Identify which cell holds the provided text, then report its [X, Y] central coordinate. 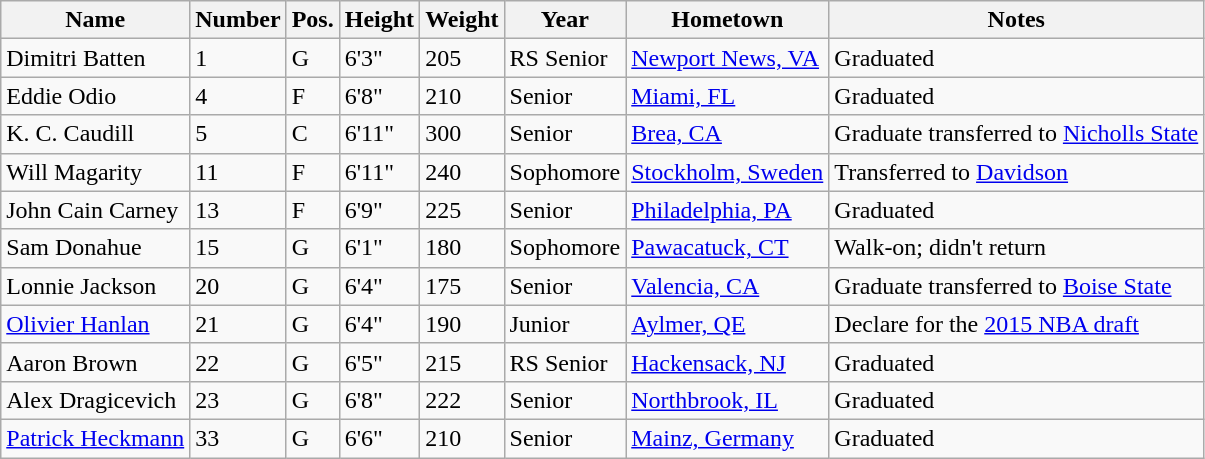
5 [238, 134]
Graduate transferred to Boise State [1016, 286]
Aaron Brown [96, 362]
Declare for the 2015 NBA draft [1016, 324]
Year [565, 20]
Eddie Odio [96, 96]
13 [238, 210]
20 [238, 286]
Brea, CA [728, 134]
Hackensack, NJ [728, 362]
180 [462, 248]
190 [462, 324]
Pawacatuck, CT [728, 248]
C [312, 134]
225 [462, 210]
Patrick Heckmann [96, 438]
21 [238, 324]
1 [238, 58]
John Cain Carney [96, 210]
Aylmer, QE [728, 324]
Will Magarity [96, 172]
Philadelphia, PA [728, 210]
Stockholm, Sweden [728, 172]
Mainz, Germany [728, 438]
Olivier Hanlan [96, 324]
23 [238, 400]
300 [462, 134]
Miami, FL [728, 96]
240 [462, 172]
Lonnie Jackson [96, 286]
6'6" [379, 438]
Walk-on; didn't return [1016, 248]
Weight [462, 20]
Graduate transferred to Nicholls State [1016, 134]
Pos. [312, 20]
Height [379, 20]
4 [238, 96]
175 [462, 286]
Notes [1016, 20]
Sam Donahue [96, 248]
Dimitri Batten [96, 58]
205 [462, 58]
Alex Dragicevich [96, 400]
22 [238, 362]
33 [238, 438]
222 [462, 400]
11 [238, 172]
Newport News, VA [728, 58]
6'1" [379, 248]
15 [238, 248]
K. C. Caudill [96, 134]
Hometown [728, 20]
Northbrook, IL [728, 400]
Number [238, 20]
Valencia, CA [728, 286]
Transferred to Davidson [1016, 172]
Junior [565, 324]
215 [462, 362]
6'5" [379, 362]
Name [96, 20]
6'9" [379, 210]
6'3" [379, 58]
